Scan for the cell matching the given text and deliver its (x, y) coordinate at center. 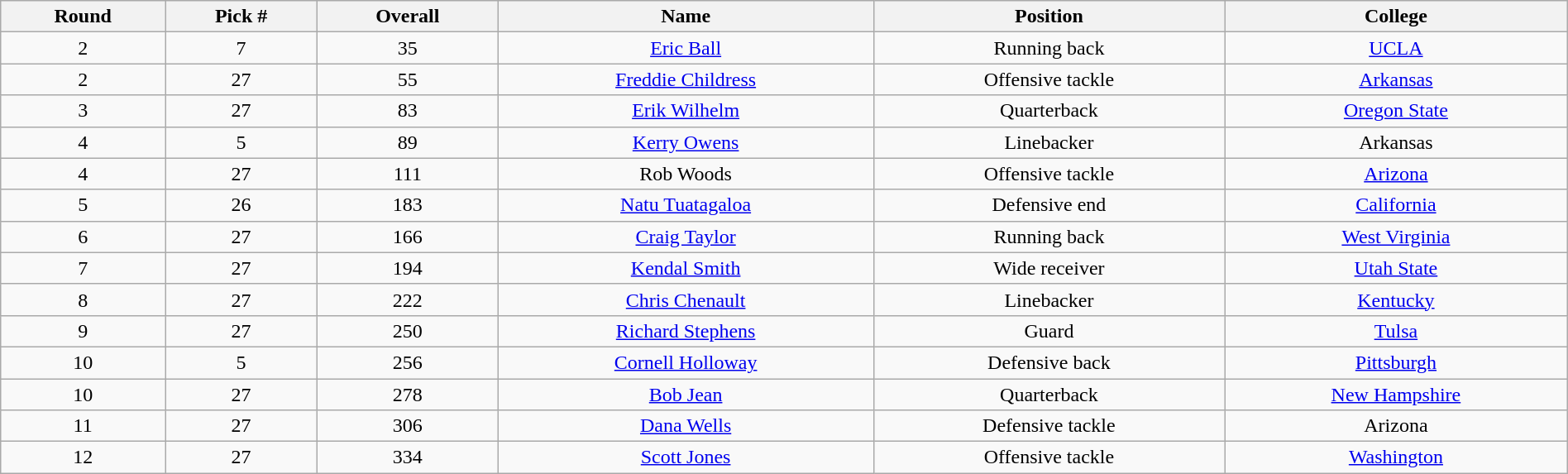
College (1396, 17)
3 (83, 111)
89 (409, 142)
Defensive end (1049, 205)
166 (409, 237)
Bob Jean (686, 395)
55 (409, 79)
Pittsburgh (1396, 362)
183 (409, 205)
111 (409, 174)
Chris Chenault (686, 299)
Tulsa (1396, 331)
Kendal Smith (686, 268)
12 (83, 457)
26 (241, 205)
Craig Taylor (686, 237)
35 (409, 48)
8 (83, 299)
Freddie Childress (686, 79)
Defensive back (1049, 362)
West Virginia (1396, 237)
Guard (1049, 331)
Richard Stephens (686, 331)
256 (409, 362)
194 (409, 268)
9 (83, 331)
6 (83, 237)
Natu Tuatagaloa (686, 205)
222 (409, 299)
Erik Wilhelm (686, 111)
11 (83, 426)
Overall (409, 17)
New Hampshire (1396, 395)
Eric Ball (686, 48)
Wide receiver (1049, 268)
83 (409, 111)
Kentucky (1396, 299)
250 (409, 331)
278 (409, 395)
Defensive tackle (1049, 426)
UCLA (1396, 48)
Pick # (241, 17)
Oregon State (1396, 111)
California (1396, 205)
Scott Jones (686, 457)
Washington (1396, 457)
Kerry Owens (686, 142)
Name (686, 17)
306 (409, 426)
Position (1049, 17)
Rob Woods (686, 174)
Round (83, 17)
Utah State (1396, 268)
334 (409, 457)
Cornell Holloway (686, 362)
Dana Wells (686, 426)
